Pinpoint the cell where the given text exists, returning its [x, y] midpoint coordinate. 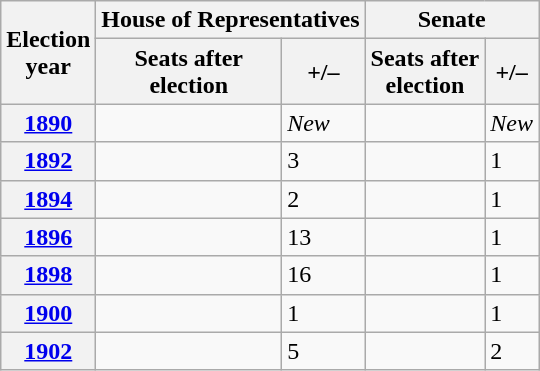
Electionyear [48, 52]
1902 [48, 351]
1890 [48, 123]
1892 [48, 161]
1896 [48, 237]
3 [324, 161]
5 [324, 351]
1900 [48, 313]
16 [324, 275]
1894 [48, 199]
House of Representatives [230, 20]
13 [324, 237]
Senate [452, 20]
1898 [48, 275]
